Identify which cell holds the provided text, then report its (X, Y) central coordinate. 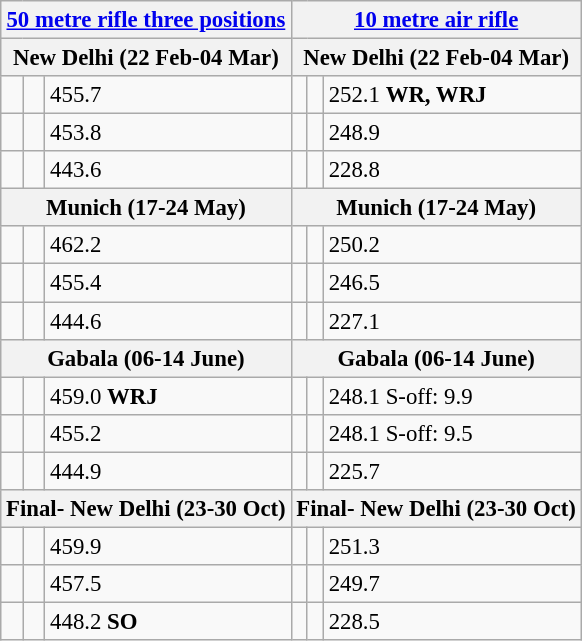
251.3 (452, 546)
448.2 SO (168, 621)
453.8 (168, 133)
443.6 (168, 170)
444.6 (168, 321)
457.5 (168, 584)
225.7 (452, 471)
10 metre air rifle (436, 20)
50 metre rifle three positions (146, 20)
228.5 (452, 621)
246.5 (452, 283)
250.2 (452, 245)
455.2 (168, 433)
455.7 (168, 95)
249.7 (452, 584)
444.9 (168, 471)
227.1 (452, 321)
462.2 (168, 245)
248.9 (452, 133)
459.9 (168, 546)
228.8 (452, 170)
455.4 (168, 283)
459.0 WRJ (168, 396)
248.1 S-off: 9.5 (452, 433)
248.1 S-off: 9.9 (452, 396)
252.1 WR, WRJ (452, 95)
